For the text-containing cell, return its midpoint in (x, y) coordinate format. 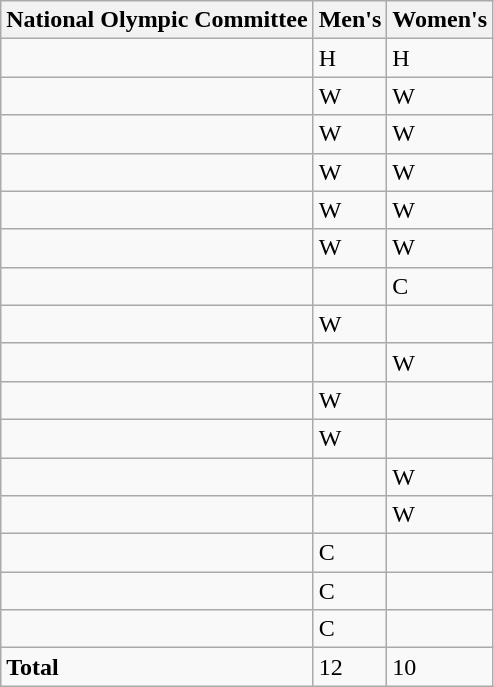
Women's (440, 20)
Total (157, 667)
Men's (350, 20)
10 (440, 667)
National Olympic Committee (157, 20)
12 (350, 667)
